Search for the cell housing the specified text and yield its [x, y] center coordinate. 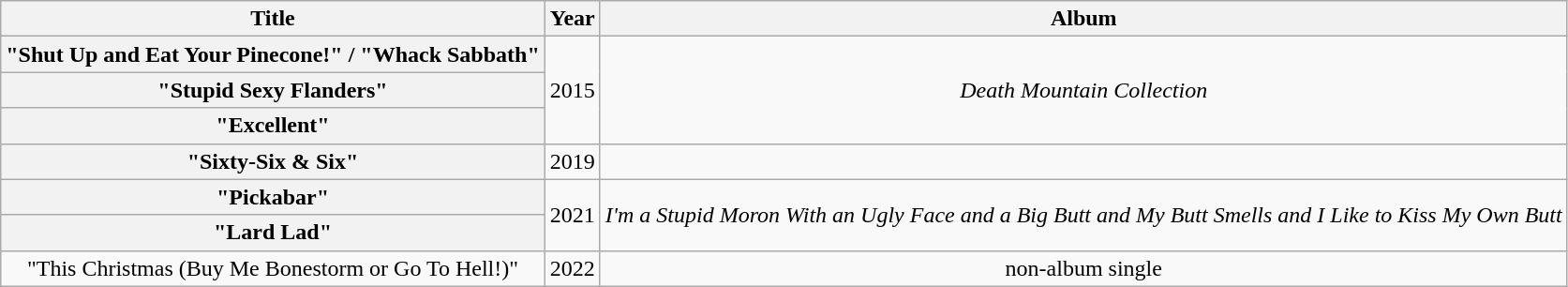
"Sixty-Six & Six" [273, 161]
I'm a Stupid Moron With an Ugly Face and a Big Butt and My Butt Smells and I Like to Kiss My Own Butt [1083, 215]
"Stupid Sexy Flanders" [273, 90]
"Excellent" [273, 126]
Year [572, 19]
"Lard Lad" [273, 233]
Album [1083, 19]
2021 [572, 215]
"Pickabar" [273, 197]
Death Mountain Collection [1083, 90]
"Shut Up and Eat Your Pinecone!" / "Whack Sabbath" [273, 54]
non-album single [1083, 268]
Title [273, 19]
2019 [572, 161]
"This Christmas (Buy Me Bonestorm or Go To Hell!)" [273, 268]
2015 [572, 90]
2022 [572, 268]
